Determine the [x, y] coordinate at the center of the cell enclosing the given text.  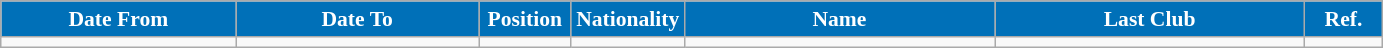
Ref. [1344, 19]
Position [524, 19]
Date From [118, 19]
Last Club [1150, 19]
Date To [358, 19]
Name [839, 19]
Nationality [628, 19]
